Capture the cell that displays the provided text and extract its [x, y] central coordinate. 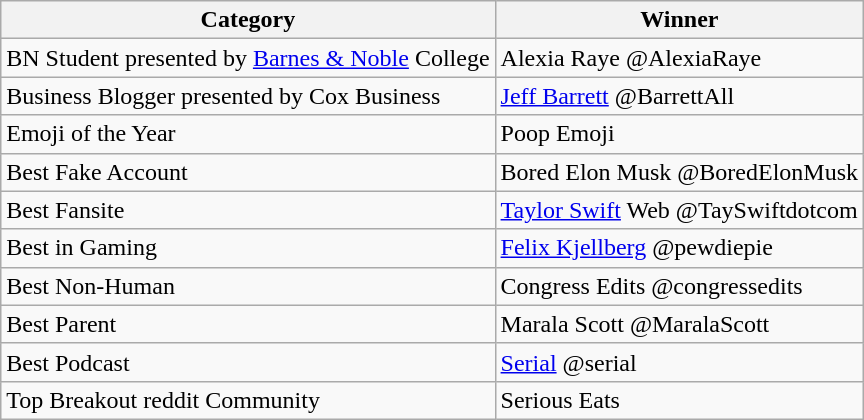
Best in Gaming [248, 248]
Serious Eats [679, 400]
Taylor Swift Web @TaySwiftdotcom [679, 210]
Jeff Barrett @BarrettAll [679, 96]
Best Parent [248, 324]
Business Blogger presented by Cox Business [248, 96]
Best Fansite [248, 210]
Poop Emoji [679, 134]
Bored Elon Musk @BoredElonMusk [679, 172]
Emoji of the Year [248, 134]
Alexia Raye @AlexiaRaye [679, 58]
Marala Scott @MaralaScott [679, 324]
Felix Kjellberg @pewdiepie [679, 248]
Best Fake Account [248, 172]
Top Breakout reddit Community [248, 400]
Congress Edits @congressedits [679, 286]
Serial @serial [679, 362]
Best Non-Human [248, 286]
Category [248, 20]
Winner [679, 20]
BN Student presented by Barnes & Noble College [248, 58]
Best Podcast [248, 362]
